Find where the given text appears and provide that cell's center as [X, Y] coordinate. 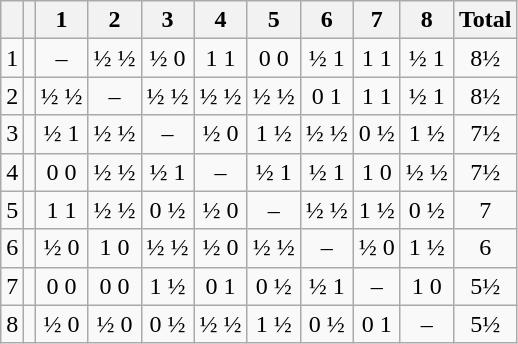
Total [485, 20]
